Provide the (X, Y) coordinate of the cell's center where the given text is located.  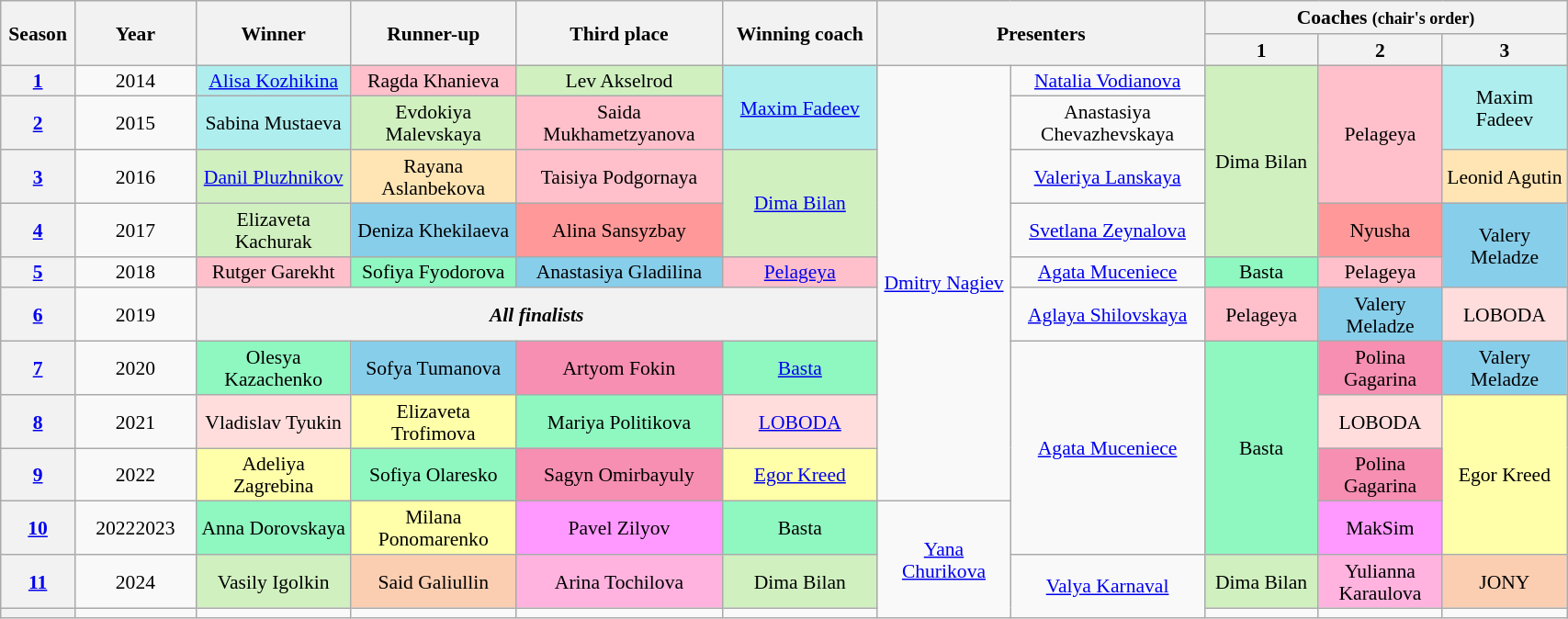
Season (39, 33)
Mariya Politikova (619, 422)
2020 (136, 368)
Rayana Aslanbekova (434, 176)
Deniza Khekilaeva (434, 230)
4 (39, 230)
Nyusha (1380, 230)
Svetlana Zeynalova (1108, 230)
8 (39, 422)
Aglaya Shilovskaya (1108, 315)
9 (39, 475)
2024 (136, 581)
Valeriya Lanskaya (1108, 176)
Alina Sansyzbay (619, 230)
Yulianna Karaulova (1380, 581)
Natalia Vodianova (1108, 81)
Vasily Igolkin (274, 581)
JONY (1505, 581)
2021 (136, 422)
Taisiya Podgornaya (619, 176)
Runner-up (434, 33)
Sofya Tumanova (434, 368)
Year (136, 33)
Sofiya Olaresko (434, 475)
10 (39, 528)
Sofiya Fyodorova (434, 272)
Winning coach (799, 33)
Lev Akselrod (619, 81)
MakSim (1380, 528)
Coaches (chair's order) (1385, 17)
Valya Karnaval (1108, 586)
Anastasiya Gladilina (619, 272)
Anna Dorovskaya (274, 528)
20222023 (136, 528)
Adeliya Zagrebina (274, 475)
Danil Pluzhnikov (274, 176)
Rutger Garekht (274, 272)
All finalists (536, 315)
Dmitry Nagiev (944, 283)
Sabina Mustaeva (274, 123)
Presenters (1041, 33)
2014 (136, 81)
Milana Ponomarenko (434, 528)
Sagyn Omirbayuly (619, 475)
Vladislav Tyukin (274, 422)
2022 (136, 475)
Yana Churikova (944, 559)
Anastasiya Chevazhevskaya (1108, 123)
6 (39, 315)
Alisa Kozhikina (274, 81)
Saida Mukhametzyanova (619, 123)
Arina Tochilova (619, 581)
Evdokiya Malevskaya (434, 123)
2015 (136, 123)
Artyom Fokin (619, 368)
Olesya Kazachenko (274, 368)
Winner (274, 33)
Elizaveta Trofimova (434, 422)
2017 (136, 230)
7 (39, 368)
2018 (136, 272)
11 (39, 581)
Elizaveta Kachurak (274, 230)
Pavel Zilyov (619, 528)
2016 (136, 176)
Ragda Khanieva (434, 81)
Leonid Agutin (1505, 176)
Said Galiullin (434, 581)
Third place (619, 33)
2019 (136, 315)
5 (39, 272)
